Find where the given text appears and provide that cell's center as (x, y) coordinate. 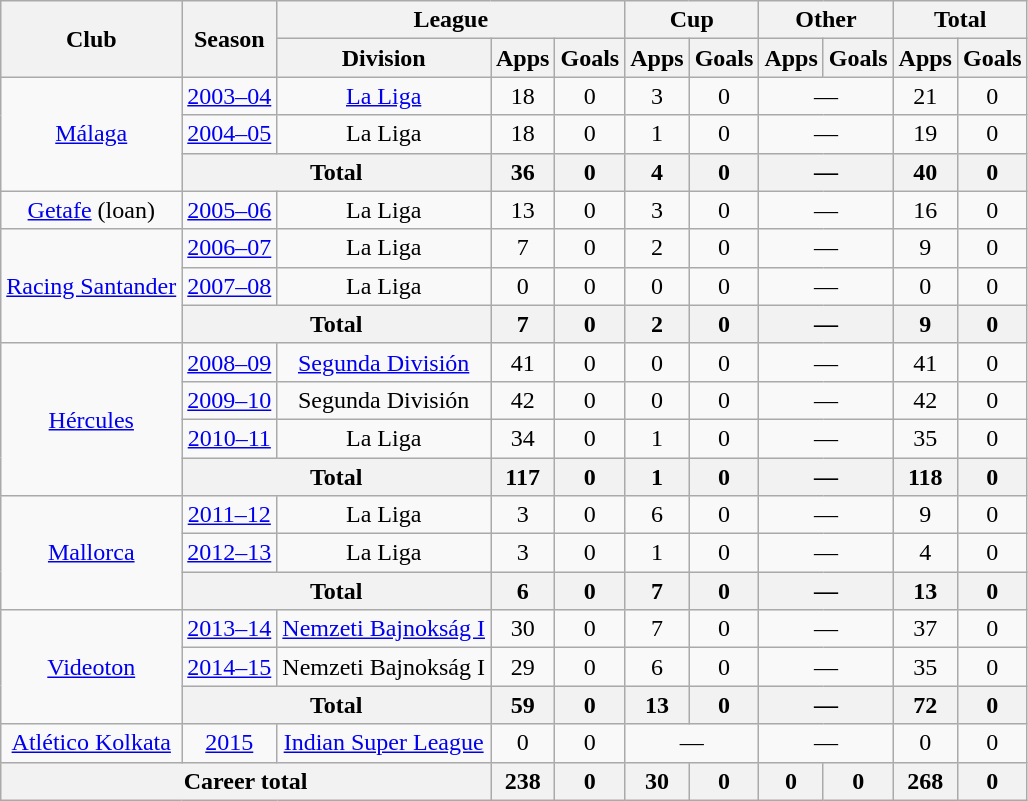
Career total (246, 781)
117 (522, 477)
Atlético Kolkata (92, 743)
Division (384, 58)
2008–09 (230, 362)
Málaga (92, 134)
Indian Super League (384, 743)
Getafe (loan) (92, 210)
72 (925, 705)
Club (92, 39)
40 (925, 172)
59 (522, 705)
Hércules (92, 419)
19 (925, 134)
Videoton (92, 667)
2011–12 (230, 515)
2004–05 (230, 134)
34 (522, 438)
37 (925, 629)
2012–13 (230, 553)
Cup (692, 20)
Season (230, 39)
Mallorca (92, 553)
Racing Santander (92, 286)
2007–08 (230, 286)
36 (522, 172)
16 (925, 210)
2014–15 (230, 667)
2005–06 (230, 210)
2006–07 (230, 248)
Other (826, 20)
238 (522, 781)
29 (522, 667)
2013–14 (230, 629)
2015 (230, 743)
League (451, 20)
118 (925, 477)
268 (925, 781)
2009–10 (230, 400)
2010–11 (230, 438)
21 (925, 96)
2003–04 (230, 96)
